Output the (X, Y) coordinate of the center of the cell containing the given text.  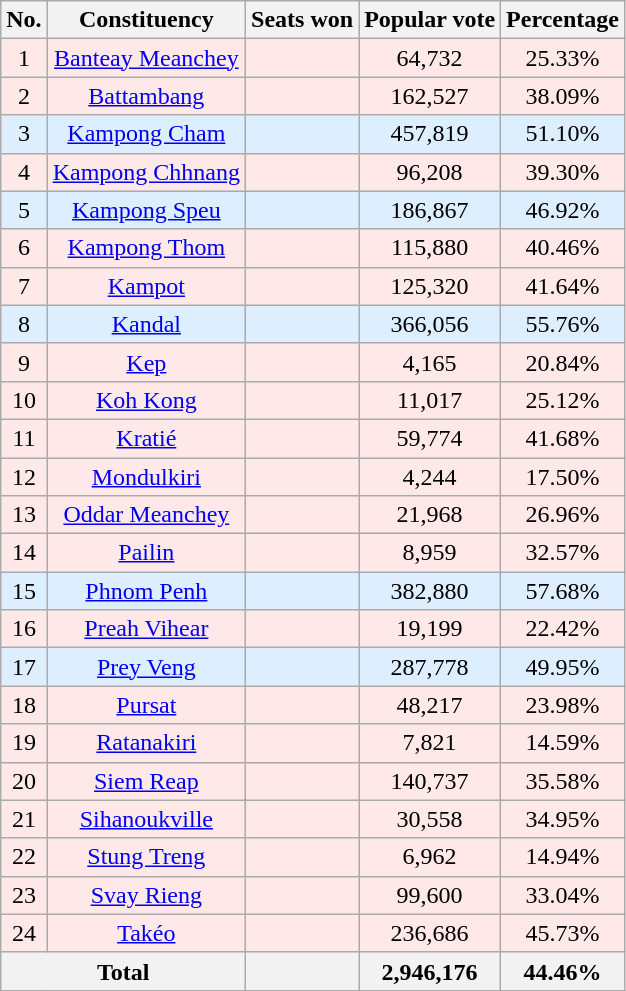
8,959 (430, 553)
14 (24, 553)
Popular vote (430, 20)
Stung Treng (146, 857)
18 (24, 705)
59,774 (430, 438)
32.57% (563, 553)
21 (24, 819)
11,017 (430, 400)
Kratié (146, 438)
41.68% (563, 438)
Kampong Speu (146, 210)
51.10% (563, 134)
1 (24, 58)
34.95% (563, 819)
Total (124, 971)
40.46% (563, 248)
125,320 (430, 286)
16 (24, 629)
19 (24, 743)
25.33% (563, 58)
46.92% (563, 210)
44.46% (563, 971)
Battambang (146, 96)
7,821 (430, 743)
55.76% (563, 324)
15 (24, 591)
Pursat (146, 705)
140,737 (430, 781)
64,732 (430, 58)
22 (24, 857)
Koh Kong (146, 400)
Prey Veng (146, 667)
14.59% (563, 743)
30,558 (430, 819)
25.12% (563, 400)
17 (24, 667)
2 (24, 96)
Svay Rieng (146, 895)
Percentage (563, 20)
8 (24, 324)
382,880 (430, 591)
96,208 (430, 172)
366,056 (430, 324)
162,527 (430, 96)
38.09% (563, 96)
Constituency (146, 20)
39.30% (563, 172)
Kep (146, 362)
115,880 (430, 248)
48,217 (430, 705)
Sihanoukville (146, 819)
11 (24, 438)
Ratanakiri (146, 743)
12 (24, 477)
Mondulkiri (146, 477)
Kampot (146, 286)
457,819 (430, 134)
Kampong Cham (146, 134)
Kampong Chhnang (146, 172)
19,199 (430, 629)
23 (24, 895)
Kandal (146, 324)
6,962 (430, 857)
41.64% (563, 286)
Kampong Thom (146, 248)
22.42% (563, 629)
287,778 (430, 667)
13 (24, 515)
186,867 (430, 210)
49.95% (563, 667)
7 (24, 286)
Preah Vihear (146, 629)
6 (24, 248)
Takéo (146, 933)
Banteay Meanchey (146, 58)
2,946,176 (430, 971)
26.96% (563, 515)
45.73% (563, 933)
99,600 (430, 895)
17.50% (563, 477)
35.58% (563, 781)
23.98% (563, 705)
3 (24, 134)
4 (24, 172)
No. (24, 20)
236,686 (430, 933)
14.94% (563, 857)
57.68% (563, 591)
Oddar Meanchey (146, 515)
5 (24, 210)
4,244 (430, 477)
20.84% (563, 362)
Pailin (146, 553)
20 (24, 781)
Seats won (302, 20)
10 (24, 400)
21,968 (430, 515)
24 (24, 933)
9 (24, 362)
33.04% (563, 895)
4,165 (430, 362)
Phnom Penh (146, 591)
Siem Reap (146, 781)
